From the cell containing the given text, extract its center point as [X, Y] coordinate. 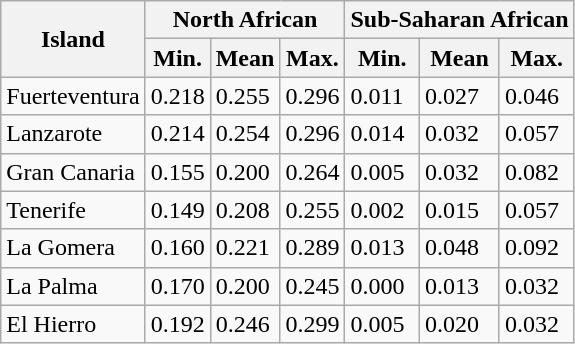
0.245 [312, 286]
El Hierro [73, 324]
Island [73, 39]
0.170 [178, 286]
0.214 [178, 134]
0.082 [536, 172]
0.246 [245, 324]
0.048 [460, 248]
0.208 [245, 210]
0.155 [178, 172]
0.192 [178, 324]
0.027 [460, 96]
Sub-Saharan African [460, 20]
0.015 [460, 210]
0.289 [312, 248]
0.264 [312, 172]
0.160 [178, 248]
La Palma [73, 286]
Lanzarote [73, 134]
Gran Canaria [73, 172]
0.046 [536, 96]
0.002 [382, 210]
La Gomera [73, 248]
0.218 [178, 96]
0.254 [245, 134]
0.149 [178, 210]
0.011 [382, 96]
North African [245, 20]
0.020 [460, 324]
Fuerteventura [73, 96]
0.014 [382, 134]
0.221 [245, 248]
Tenerife [73, 210]
0.000 [382, 286]
0.299 [312, 324]
0.092 [536, 248]
